Capture the cell that displays the provided text and extract its (x, y) central coordinate. 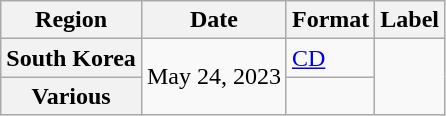
May 24, 2023 (214, 77)
Date (214, 20)
Various (72, 96)
Region (72, 20)
Format (330, 20)
South Korea (72, 58)
CD (330, 58)
Label (410, 20)
